For the text-containing cell, return its midpoint in (x, y) coordinate format. 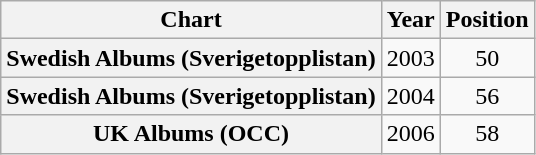
2003 (410, 58)
UK Albums (OCC) (191, 134)
2004 (410, 96)
Position (487, 20)
58 (487, 134)
56 (487, 96)
2006 (410, 134)
50 (487, 58)
Year (410, 20)
Chart (191, 20)
